Determine the [X, Y] coordinate at the center of the cell enclosing the given text.  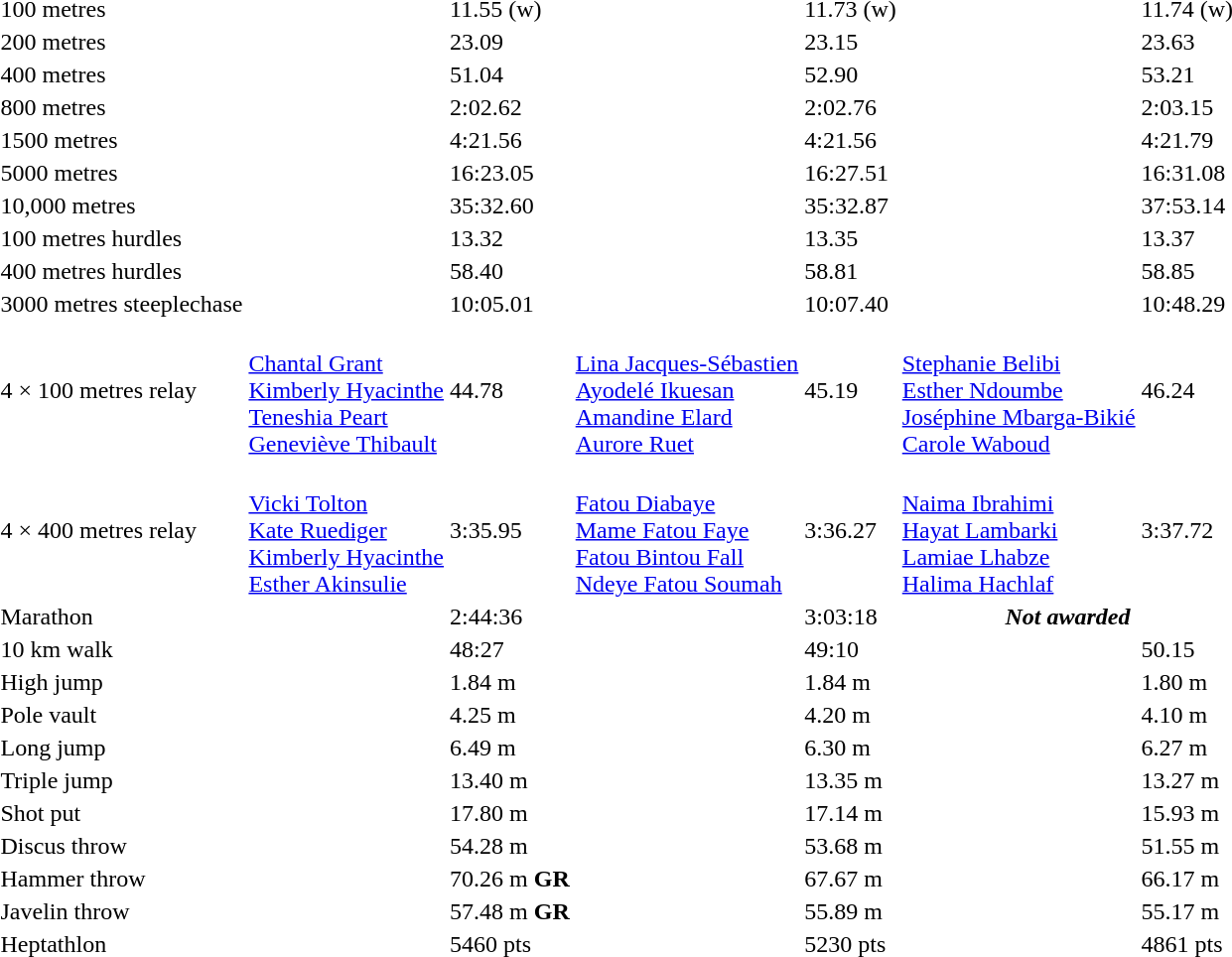
16:27.51 [850, 173]
55.89 m [850, 911]
Chantal GrantKimberly HyacintheTeneshia PeartGeneviève Thibault [346, 390]
2:02.76 [850, 107]
17.14 m [850, 813]
23.09 [510, 42]
58.81 [850, 271]
4.20 m [850, 715]
45.19 [850, 390]
13.35 m [850, 780]
Stephanie BelibiEsther NdoumbeJoséphine Mbarga-BikiéCarole Waboud [1019, 390]
4.25 m [510, 715]
49:10 [850, 649]
2:02.62 [510, 107]
53.68 m [850, 846]
48:27 [510, 649]
17.80 m [510, 813]
3:03:18 [850, 616]
Vicki ToltonKate RuedigerKimberly HyacintheEsther Akinsulie [346, 530]
6.49 m [510, 748]
44.78 [510, 390]
Lina Jacques-SébastienAyodelé IkuesanAmandine ElardAurore Ruet [687, 390]
13.32 [510, 238]
2:44:36 [510, 616]
57.48 m GR [510, 911]
52.90 [850, 74]
13.40 m [510, 780]
6.30 m [850, 748]
35:32.60 [510, 205]
3:35.95 [510, 530]
23.15 [850, 42]
16:23.05 [510, 173]
10:07.40 [850, 304]
35:32.87 [850, 205]
13.35 [850, 238]
3:36.27 [850, 530]
70.26 m GR [510, 879]
10:05.01 [510, 304]
67.67 m [850, 879]
Naima IbrahimiHayat LambarkiLamiae LhabzeHalima Hachlaf [1019, 530]
Fatou DiabayeMame Fatou FayeFatou Bintou FallNdeye Fatou Soumah [687, 530]
58.40 [510, 271]
51.04 [510, 74]
54.28 m [510, 846]
